Identify which cell holds the provided text, then report its [x, y] central coordinate. 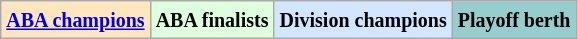
ABA champions [76, 20]
ABA finalists [212, 20]
Playoff berth [514, 20]
Division champions [363, 20]
